Scan for the cell matching the given text and deliver its (x, y) coordinate at center. 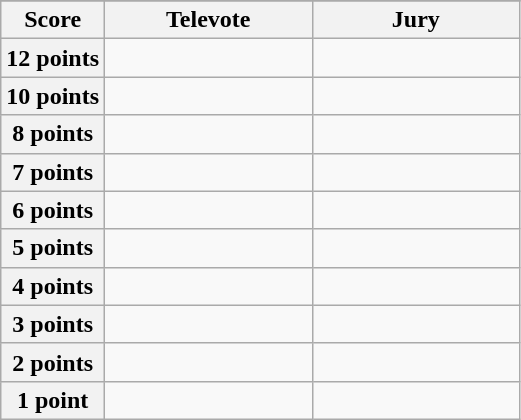
4 points (53, 286)
3 points (53, 324)
12 points (53, 58)
8 points (53, 134)
5 points (53, 248)
Score (53, 20)
Jury (416, 20)
6 points (53, 210)
10 points (53, 96)
1 point (53, 400)
Televote (209, 20)
2 points (53, 362)
7 points (53, 172)
